Find where the given text appears and provide that cell's center as [x, y] coordinate. 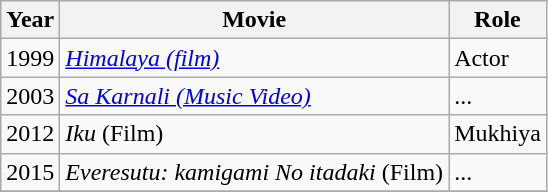
Iku (Film) [254, 134]
2003 [30, 96]
Mukhiya [498, 134]
Role [498, 20]
1999 [30, 58]
Year [30, 20]
Himalaya (film) [254, 58]
Actor [498, 58]
Everesutu: kamigami No itadaki (Film) [254, 172]
Sa Karnali (Music Video) [254, 96]
2015 [30, 172]
Movie [254, 20]
2012 [30, 134]
